Identify which cell holds the provided text, then report its (X, Y) central coordinate. 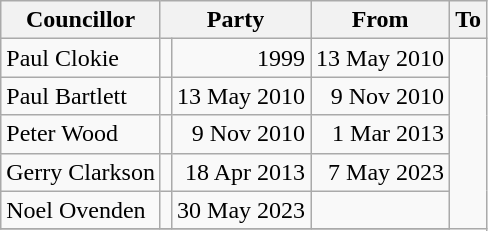
7 May 2023 (380, 172)
Paul Clokie (81, 58)
Party (235, 20)
From (380, 20)
30 May 2023 (242, 210)
Councillor (81, 20)
Paul Bartlett (81, 96)
1 Mar 2013 (380, 134)
1999 (242, 58)
Gerry Clarkson (81, 172)
To (468, 20)
18 Apr 2013 (242, 172)
Noel Ovenden (81, 210)
Peter Wood (81, 134)
